Find where the given text appears and provide that cell's center as [X, Y] coordinate. 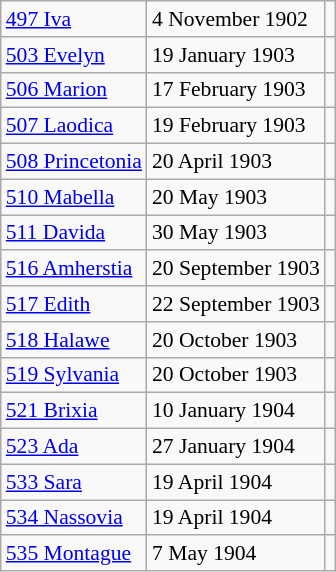
22 September 1903 [236, 304]
19 February 1903 [236, 126]
503 Evelyn [74, 55]
508 Princetonia [74, 162]
10 January 1904 [236, 411]
518 Halawe [74, 340]
17 February 1903 [236, 90]
30 May 1903 [236, 233]
535 Montague [74, 554]
4 November 1902 [236, 19]
511 Davida [74, 233]
516 Amherstia [74, 269]
533 Sara [74, 482]
521 Brixia [74, 411]
19 January 1903 [236, 55]
523 Ada [74, 447]
20 April 1903 [236, 162]
20 May 1903 [236, 197]
506 Marion [74, 90]
510 Mabella [74, 197]
507 Laodica [74, 126]
27 January 1904 [236, 447]
519 Sylvania [74, 375]
20 September 1903 [236, 269]
497 Iva [74, 19]
7 May 1904 [236, 554]
517 Edith [74, 304]
534 Nassovia [74, 518]
